Search for the cell housing the specified text and yield its (x, y) center coordinate. 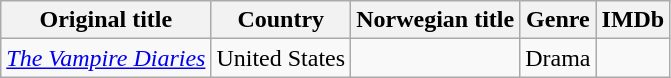
Original title (106, 20)
The Vampire Diaries (106, 58)
Norwegian title (436, 20)
Country (281, 20)
IMDb (633, 20)
United States (281, 58)
Drama (558, 58)
Genre (558, 20)
